Provide the [X, Y] coordinate of the cell's center where the given text is located.  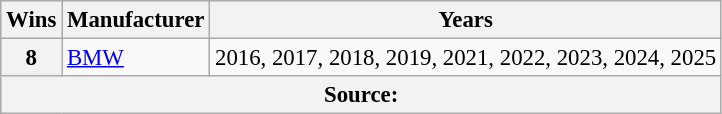
BMW [136, 58]
Years [466, 20]
Source: [362, 95]
2016, 2017, 2018, 2019, 2021, 2022, 2023, 2024, 2025 [466, 58]
Manufacturer [136, 20]
Wins [32, 20]
8 [32, 58]
